Find where the given text appears and provide that cell's center as [x, y] coordinate. 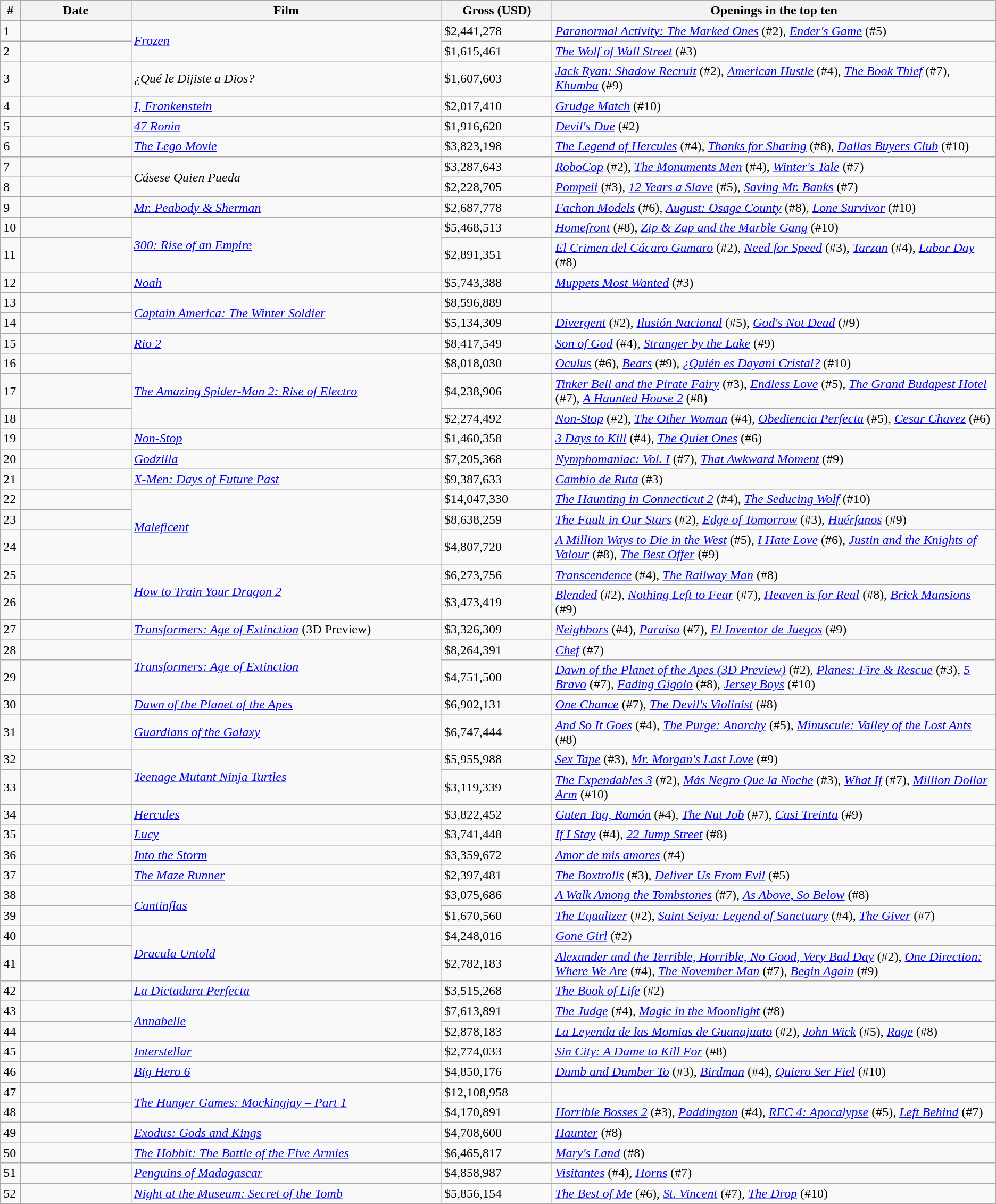
$3,287,643 [497, 167]
Exodus: Gods and Kings [286, 1133]
26 [11, 601]
11 [11, 254]
Film [286, 11]
28 [11, 650]
Haunter (#8) [774, 1133]
$4,858,987 [497, 1173]
$3,515,268 [497, 991]
La Leyenda de las Momias de Guanajuato (#2), John Wick (#5), Rage (#8) [774, 1031]
17 [11, 391]
The Lego Movie [286, 146]
Divergent (#2), Ilusión Nacional (#5), God's Not Dead (#9) [774, 323]
Alexander and the Terrible, Horrible, No Good, Very Bad Day (#2), One Direction: Where We Are (#4), The November Man (#7), Begin Again (#9) [774, 963]
15 [11, 343]
Blended (#2), Nothing Left to Fear (#7), Heaven is for Real (#8), Brick Mansions (#9) [774, 601]
Guten Tag, Ramón (#4), The Nut Job (#7), Casi Treinta (#9) [774, 814]
44 [11, 1031]
$8,417,549 [497, 343]
Openings in the top ten [774, 11]
$2,687,778 [497, 207]
48 [11, 1112]
Annabelle [286, 1021]
$1,916,620 [497, 126]
$2,774,033 [497, 1052]
The Legend of Hercules (#4), Thanks for Sharing (#8), Dallas Buyers Club (#10) [774, 146]
$2,878,183 [497, 1031]
I, Frankenstein [286, 106]
$8,638,259 [497, 519]
If I Stay (#4), 22 Jump Street (#8) [774, 835]
Sex Tape (#3), Mr. Morgan's Last Love (#9) [774, 760]
Neighbors (#4), Paraíso (#7), El Inventor de Juegos (#9) [774, 629]
$8,596,889 [497, 303]
4 [11, 106]
Hercules [286, 814]
42 [11, 991]
Non-Stop (#2), The Other Woman (#4), Obediencia Perfecta (#5), Cesar Chavez (#6) [774, 418]
$1,615,461 [497, 51]
The Haunting in Connecticut 2 (#4), The Seducing Wolf (#10) [774, 499]
$2,228,705 [497, 187]
38 [11, 895]
$1,460,358 [497, 439]
3 [11, 79]
$4,751,500 [497, 677]
Into the Storm [286, 855]
How to Train Your Dragon 2 [286, 592]
Cantinflas [286, 905]
20 [11, 459]
Mr. Peabody & Sherman [286, 207]
22 [11, 499]
# [11, 11]
300: Rise of an Empire [286, 245]
29 [11, 677]
Mary's Land (#8) [774, 1153]
Transformers: Age of Extinction (3D Preview) [286, 629]
$2,017,410 [497, 106]
$7,205,368 [497, 459]
The Fault in Our Stars (#2), Edge of Tomorrow (#3), Huérfanos (#9) [774, 519]
Oculus (#6), Bears (#9), ¿Quién es Dayani Cristal? (#10) [774, 364]
Sin City: A Dame to Kill For (#8) [774, 1052]
Lucy [286, 835]
31 [11, 732]
The Maze Runner [286, 875]
$3,822,452 [497, 814]
Paranormal Activity: The Marked Ones (#2), Ender's Game (#5) [774, 31]
$7,613,891 [497, 1011]
Visitantes (#4), Horns (#7) [774, 1173]
46 [11, 1072]
$4,248,016 [497, 936]
The Best of Me (#6), St. Vincent (#7), The Drop (#10) [774, 1193]
2 [11, 51]
$2,274,492 [497, 418]
La Dictadura Perfecta [286, 991]
Cásese Quien Pueda [286, 177]
Nymphomaniac: Vol. I (#7), That Awkward Moment (#9) [774, 459]
37 [11, 875]
Pompeii (#3), 12 Years a Slave (#5), Saving Mr. Banks (#7) [774, 187]
$12,108,958 [497, 1092]
Big Hero 6 [286, 1072]
10 [11, 227]
7 [11, 167]
Dumb and Dumber To (#3), Birdman (#4), Quiero Ser Fiel (#10) [774, 1072]
Penguins of Madagascar [286, 1173]
24 [11, 547]
Transcendence (#4), The Railway Man (#8) [774, 574]
A Walk Among the Tombstones (#7), As Above, So Below (#8) [774, 895]
Amor de mis amores (#4) [774, 855]
$3,741,448 [497, 835]
The Equalizer (#2), Saint Seiya: Legend of Sanctuary (#4), The Giver (#7) [774, 916]
33 [11, 787]
$1,670,560 [497, 916]
$6,747,444 [497, 732]
$2,441,278 [497, 31]
A Million Ways to Die in the West (#5), I Hate Love (#6), Justin and the Knights of Valour (#8), The Best Offer (#9) [774, 547]
Dawn of the Planet of the Apes (3D Preview) (#2), Planes: Fire & Rescue (#3), 5 Bravo (#7), Fading Gigolo (#8), Jersey Boys (#10) [774, 677]
Godzilla [286, 459]
Muppets Most Wanted (#3) [774, 283]
5 [11, 126]
43 [11, 1011]
Rio 2 [286, 343]
Son of God (#4), Stranger by the Lake (#9) [774, 343]
$5,468,513 [497, 227]
$3,823,198 [497, 146]
Dracula Untold [286, 953]
Interstellar [286, 1052]
36 [11, 855]
And So It Goes (#4), The Purge: Anarchy (#5), Minuscule: Valley of the Lost Ants (#8) [774, 732]
13 [11, 303]
$4,807,720 [497, 547]
$2,891,351 [497, 254]
$8,018,030 [497, 364]
$6,465,817 [497, 1153]
Dawn of the Planet of the Apes [286, 705]
Homefront (#8), Zip & Zap and the Marble Gang (#10) [774, 227]
The Judge (#4), Magic in the Moonlight (#8) [774, 1011]
27 [11, 629]
25 [11, 574]
El Crimen del Cácaro Gumaro (#2), Need for Speed (#3), Tarzan (#4), Labor Day (#8) [774, 254]
$6,902,131 [497, 705]
The Boxtrolls (#3), Deliver Us From Evil (#5) [774, 875]
$5,743,388 [497, 283]
Fachon Models (#6), August: Osage County (#8), Lone Survivor (#10) [774, 207]
49 [11, 1133]
41 [11, 963]
Jack Ryan: Shadow Recruit (#2), American Hustle (#4), The Book Thief (#7), Khumba (#9) [774, 79]
51 [11, 1173]
52 [11, 1193]
Date [76, 11]
Grudge Match (#10) [774, 106]
$3,359,672 [497, 855]
Teenage Mutant Ninja Turtles [286, 777]
9 [11, 207]
12 [11, 283]
14 [11, 323]
Captain America: The Winter Soldier [286, 313]
1 [11, 31]
The Amazing Spider-Man 2: Rise of Electro [286, 391]
35 [11, 835]
47 [11, 1092]
$3,326,309 [497, 629]
$3,473,419 [497, 601]
$5,955,988 [497, 760]
$3,119,339 [497, 787]
19 [11, 439]
$5,134,309 [497, 323]
$4,708,600 [497, 1133]
3 Days to Kill (#4), The Quiet Ones (#6) [774, 439]
16 [11, 364]
Non-Stop [286, 439]
The Hobbit: The Battle of the Five Armies [286, 1153]
One Chance (#7), The Devil's Violinist (#8) [774, 705]
18 [11, 418]
$2,397,481 [497, 875]
$2,782,183 [497, 963]
$6,273,756 [497, 574]
34 [11, 814]
Devil's Due (#2) [774, 126]
Cambio de Ruta (#3) [774, 479]
Gross (USD) [497, 11]
39 [11, 916]
$9,387,633 [497, 479]
30 [11, 705]
The Expendables 3 (#2), Más Negro Que la Noche (#3), What If (#7), Million Dollar Arm (#10) [774, 787]
40 [11, 936]
Horrible Bosses 2 (#3), Paddington (#4), REC 4: Apocalypse (#5), Left Behind (#7) [774, 1112]
50 [11, 1153]
$8,264,391 [497, 650]
$4,850,176 [497, 1072]
¿Qué le Dijiste a Dios? [286, 79]
Noah [286, 283]
Frozen [286, 41]
8 [11, 187]
21 [11, 479]
$4,238,906 [497, 391]
Guardians of the Galaxy [286, 732]
X-Men: Days of Future Past [286, 479]
6 [11, 146]
47 Ronin [286, 126]
$14,047,330 [497, 499]
Chef (#7) [774, 650]
32 [11, 760]
23 [11, 519]
45 [11, 1052]
RoboCop (#2), The Monuments Men (#4), Winter's Tale (#7) [774, 167]
$4,170,891 [497, 1112]
Gone Girl (#2) [774, 936]
$5,856,154 [497, 1193]
The Book of Life (#2) [774, 991]
Transformers: Age of Extinction [286, 667]
The Wolf of Wall Street (#3) [774, 51]
Night at the Museum: Secret of the Tomb [286, 1193]
The Hunger Games: Mockingjay – Part 1 [286, 1102]
Maleficent [286, 527]
$3,075,686 [497, 895]
$1,607,603 [497, 79]
Tinker Bell and the Pirate Fairy (#3), Endless Love (#5), The Grand Budapest Hotel (#7), A Haunted House 2 (#8) [774, 391]
